Detect which cell encompasses the target text, then output its (X, Y) center coordinate. 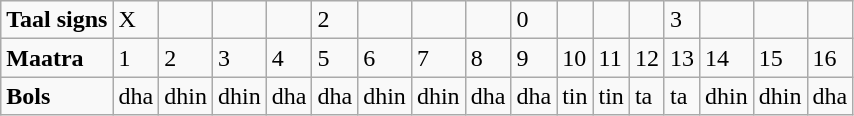
4 (289, 58)
6 (385, 58)
13 (682, 58)
0 (534, 20)
7 (438, 58)
X (136, 20)
9 (534, 58)
Maatra (57, 58)
14 (727, 58)
1 (136, 58)
5 (335, 58)
15 (780, 58)
Bols (57, 96)
8 (488, 58)
10 (575, 58)
12 (646, 58)
Taal signs (57, 20)
16 (830, 58)
11 (611, 58)
